Identify which cell holds the provided text, then report its [X, Y] central coordinate. 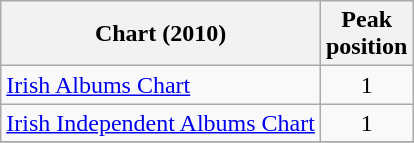
Peakposition [366, 34]
Irish Independent Albums Chart [161, 123]
Irish Albums Chart [161, 85]
Chart (2010) [161, 34]
